Output the [x, y] coordinate of the center of the cell containing the given text.  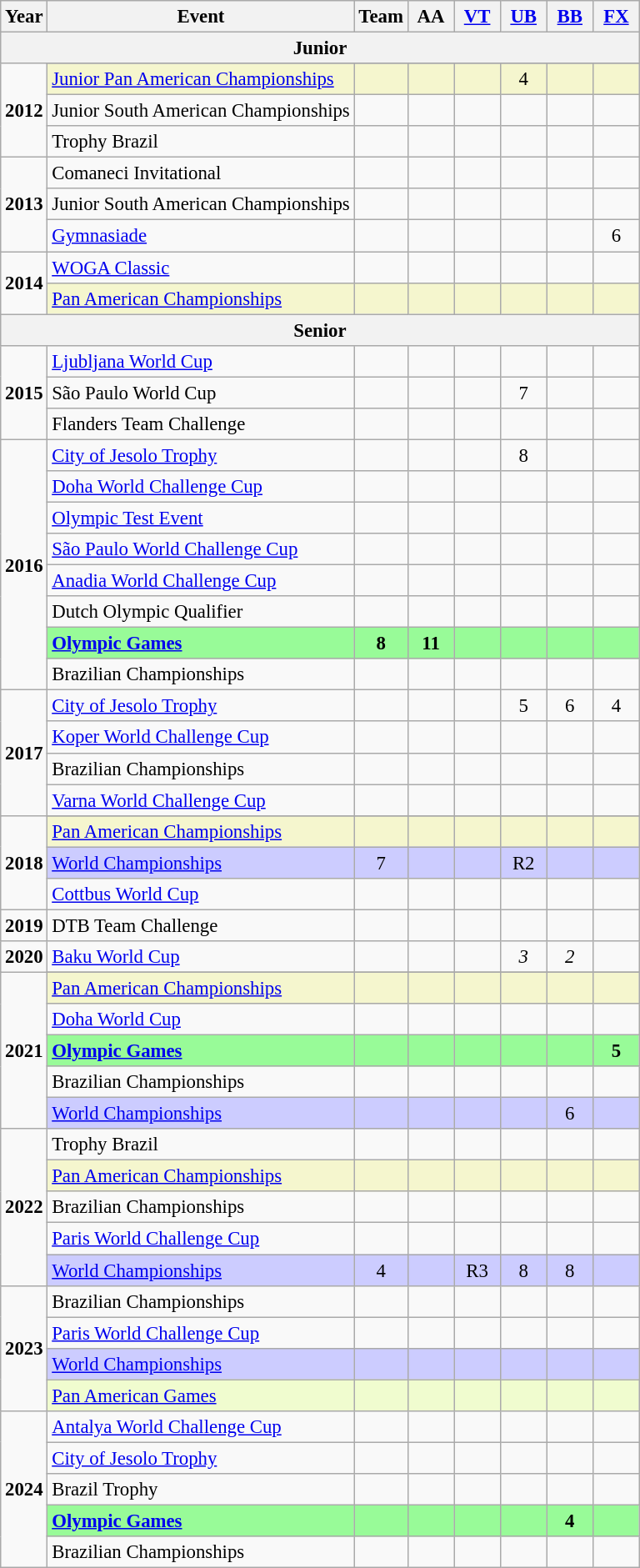
São Paulo World Challenge Cup [201, 549]
DTB Team Challenge [201, 925]
2 [570, 957]
Junior [320, 48]
Koper World Challenge Cup [201, 738]
Brazil Trophy [201, 1490]
AA [431, 17]
2021 [24, 1050]
FX [617, 17]
Ljubljana World Cup [201, 361]
2024 [24, 1490]
Cottbus World Cup [201, 894]
Year [24, 17]
Comaneci Invitational [201, 173]
BB [570, 17]
2016 [24, 565]
3 [523, 957]
Varna World Challenge Cup [201, 800]
VT [477, 17]
2023 [24, 1348]
Senior [320, 330]
2019 [24, 925]
Doha World Cup [201, 1019]
Pan American Games [201, 1395]
2012 [24, 110]
Junior Pan American Championships [201, 79]
2013 [24, 205]
Dutch Olympic Qualifier [201, 612]
2022 [24, 1207]
Flanders Team Challenge [201, 424]
Event [201, 17]
WOGA Classic [201, 268]
Team [381, 17]
Gymnasiade [201, 236]
Antalya World Challenge Cup [201, 1427]
R3 [477, 1270]
Olympic Test Event [201, 518]
São Paulo World Cup [201, 393]
Anadia World Challenge Cup [201, 581]
2017 [24, 753]
2015 [24, 392]
UB [523, 17]
2014 [24, 283]
Baku World Cup [201, 957]
R2 [523, 863]
2020 [24, 957]
Doha World Challenge Cup [201, 487]
2018 [24, 862]
11 [431, 644]
